Pinpoint the cell where the given text exists, returning its (X, Y) midpoint coordinate. 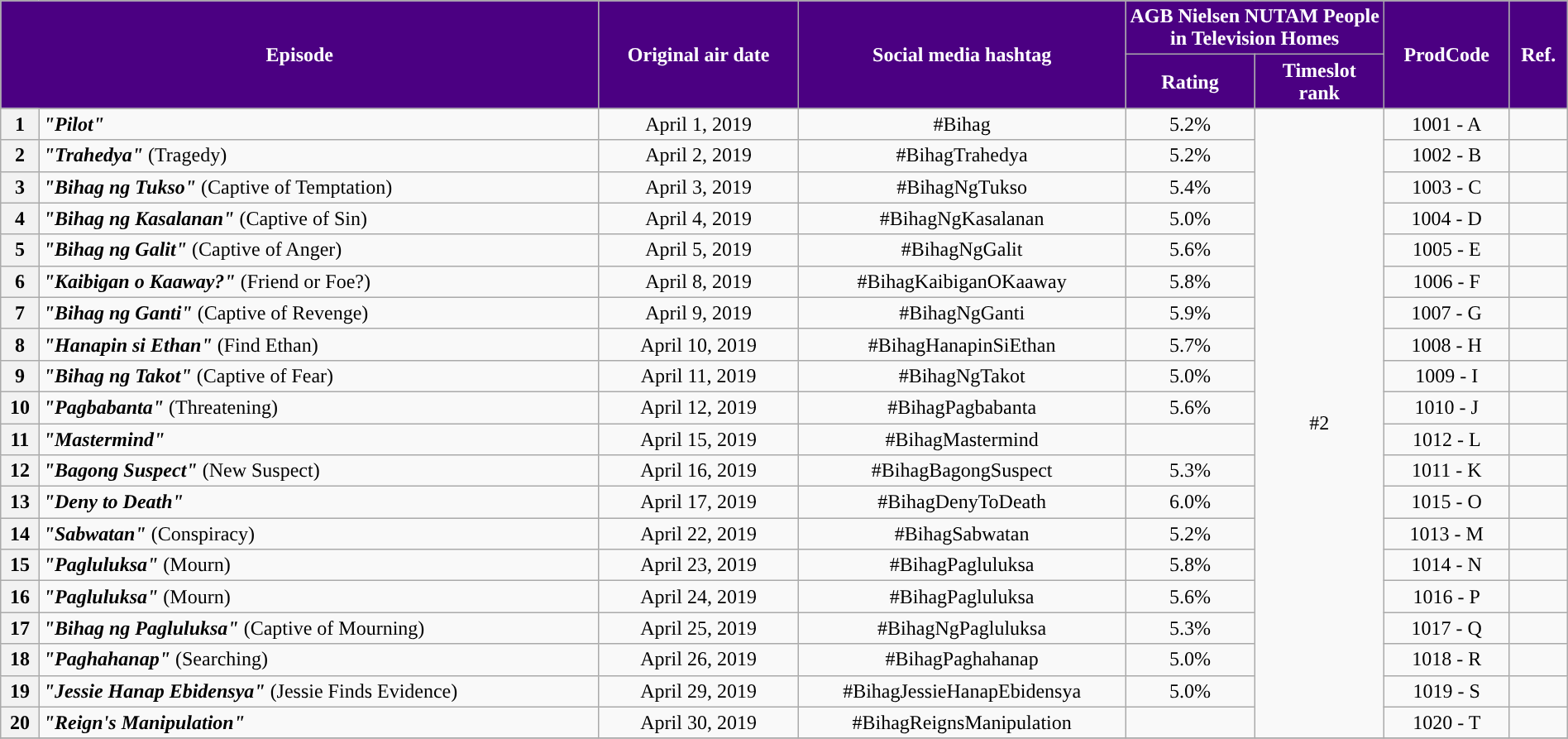
20 (20, 722)
15 (20, 565)
1012 - L (1446, 439)
1004 - D (1446, 218)
1001 - A (1446, 124)
April 26, 2019 (699, 660)
3 (20, 187)
1020 - T (1446, 722)
1019 - S (1446, 691)
5.7% (1190, 344)
1003 - C (1446, 187)
#BihagTrahedya (961, 156)
1011 - K (1446, 471)
April 16, 2019 (699, 471)
AGB Nielsen NUTAM People in Television Homes (1255, 28)
"Bihag ng Pagluluksa" (Captive of Mourning) (319, 628)
1016 - P (1446, 597)
19 (20, 691)
11 (20, 439)
April 23, 2019 (699, 565)
1006 - F (1446, 281)
9 (20, 376)
1018 - R (1446, 660)
April 1, 2019 (699, 124)
5.9% (1190, 313)
April 17, 2019 (699, 502)
1007 - G (1446, 313)
#BihagNgTukso (961, 187)
April 8, 2019 (699, 281)
April 12, 2019 (699, 407)
April 5, 2019 (699, 250)
#BihagNgKasalanan (961, 218)
10 (20, 407)
"Bihag ng Kasalanan" (Captive of Sin) (319, 218)
16 (20, 597)
1005 - E (1446, 250)
#BihagDenyToDeath (961, 502)
#BihagNgGanti (961, 313)
1013 - M (1446, 534)
April 22, 2019 (699, 534)
4 (20, 218)
Social media hashtag (961, 55)
April 2, 2019 (699, 156)
"Mastermind" (319, 439)
April 10, 2019 (699, 344)
#BihagReignsManipulation (961, 722)
"Jessie Hanap Ebidensya" (Jessie Finds Evidence) (319, 691)
#BihagNgGalit (961, 250)
"Pilot" (319, 124)
"Deny to Death" (319, 502)
"Pagbabanta" (Threatening) (319, 407)
"Trahedya" (Tragedy) (319, 156)
1008 - H (1446, 344)
April 25, 2019 (699, 628)
1002 - B (1446, 156)
1014 - N (1446, 565)
6 (20, 281)
12 (20, 471)
#BihagSabwatan (961, 534)
#BihagHanapinSiEthan (961, 344)
1017 - Q (1446, 628)
#Bihag (961, 124)
#BihagBagongSuspect (961, 471)
April 4, 2019 (699, 218)
April 29, 2019 (699, 691)
"Bihag ng Galit" (Captive of Anger) (319, 250)
"Reign's Manipulation" (319, 722)
14 (20, 534)
#2 (1319, 424)
"Kaibigan o Kaaway?" (Friend or Foe?) (319, 281)
5 (20, 250)
April 9, 2019 (699, 313)
Timeslot rank (1319, 81)
7 (20, 313)
5.4% (1190, 187)
8 (20, 344)
"Bagong Suspect" (New Suspect) (319, 471)
1 (20, 124)
1010 - J (1446, 407)
"Sabwatan" (Conspiracy) (319, 534)
#BihagPaghahanap (961, 660)
13 (20, 502)
#BihagKaibiganOKaaway (961, 281)
18 (20, 660)
Ref. (1538, 55)
6.0% (1190, 502)
April 24, 2019 (699, 597)
April 11, 2019 (699, 376)
"Bihag ng Takot" (Captive of Fear) (319, 376)
Original air date (699, 55)
#BihagPagbabanta (961, 407)
Episode (299, 55)
1009 - I (1446, 376)
April 3, 2019 (699, 187)
"Bihag ng Tukso" (Captive of Temptation) (319, 187)
#BihagJessieHanapEbidensya (961, 691)
#BihagNgPagluluksa (961, 628)
ProdCode (1446, 55)
#BihagNgTakot (961, 376)
"Bihag ng Ganti" (Captive of Revenge) (319, 313)
2 (20, 156)
#BihagMastermind (961, 439)
"Hanapin si Ethan" (Find Ethan) (319, 344)
1015 - O (1446, 502)
"Paghahanap" (Searching) (319, 660)
17 (20, 628)
April 15, 2019 (699, 439)
April 30, 2019 (699, 722)
Rating (1190, 81)
